Return the (x, y) coordinate for the center point of the cell that contains the specified text.  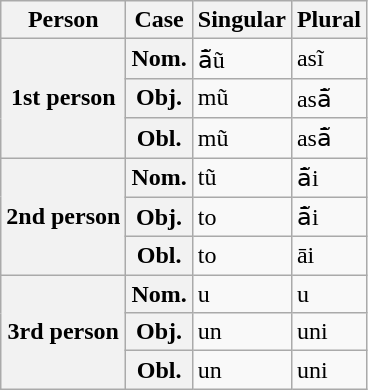
ā̃ũ (242, 59)
āi (328, 256)
Case (159, 20)
Person (64, 20)
asĩ (328, 59)
tũ (242, 178)
Singular (242, 20)
3rd person (64, 332)
2nd person (64, 216)
1st person (64, 98)
Plural (328, 20)
